From the cell containing the given text, extract its center point as [x, y] coordinate. 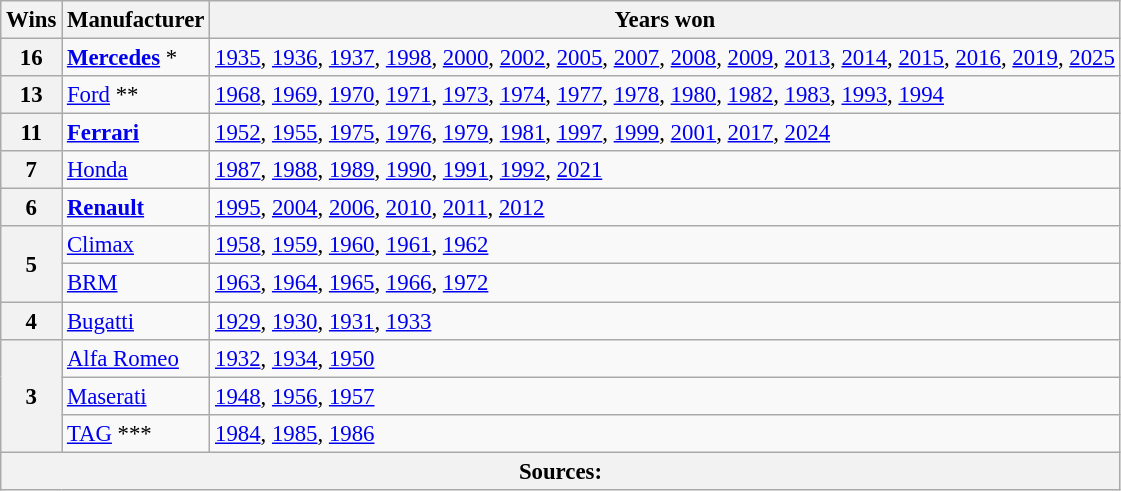
4 [32, 321]
1948, 1956, 1957 [665, 396]
1958, 1959, 1960, 1961, 1962 [665, 245]
Bugatti [136, 321]
1935, 1936, 1937, 1998, 2000, 2002, 2005, 2007, 2008, 2009, 2013, 2014, 2015, 2016, 2019, 2025 [665, 58]
Mercedes * [136, 58]
Renault [136, 208]
1968, 1969, 1970, 1971, 1973, 1974, 1977, 1978, 1980, 1982, 1983, 1993, 1994 [665, 95]
13 [32, 95]
1932, 1934, 1950 [665, 358]
11 [32, 133]
5 [32, 264]
Ferrari [136, 133]
Years won [665, 20]
1963, 1964, 1965, 1966, 1972 [665, 283]
Sources: [560, 471]
1995, 2004, 2006, 2010, 2011, 2012 [665, 208]
1929, 1930, 1931, 1933 [665, 321]
6 [32, 208]
16 [32, 58]
Manufacturer [136, 20]
BRM [136, 283]
1984, 1985, 1986 [665, 433]
Maserati [136, 396]
1952, 1955, 1975, 1976, 1979, 1981, 1997, 1999, 2001, 2017, 2024 [665, 133]
Climax [136, 245]
Wins [32, 20]
Ford ** [136, 95]
TAG *** [136, 433]
7 [32, 170]
1987, 1988, 1989, 1990, 1991, 1992, 2021 [665, 170]
Alfa Romeo [136, 358]
3 [32, 396]
Honda [136, 170]
